Return (x, y) of the center of cell containing provided text 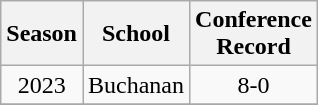
8-0 (254, 85)
Season (42, 34)
School (136, 34)
2023 (42, 85)
Buchanan (136, 85)
ConferenceRecord (254, 34)
